For the text-containing cell, return its midpoint in [x, y] coordinate format. 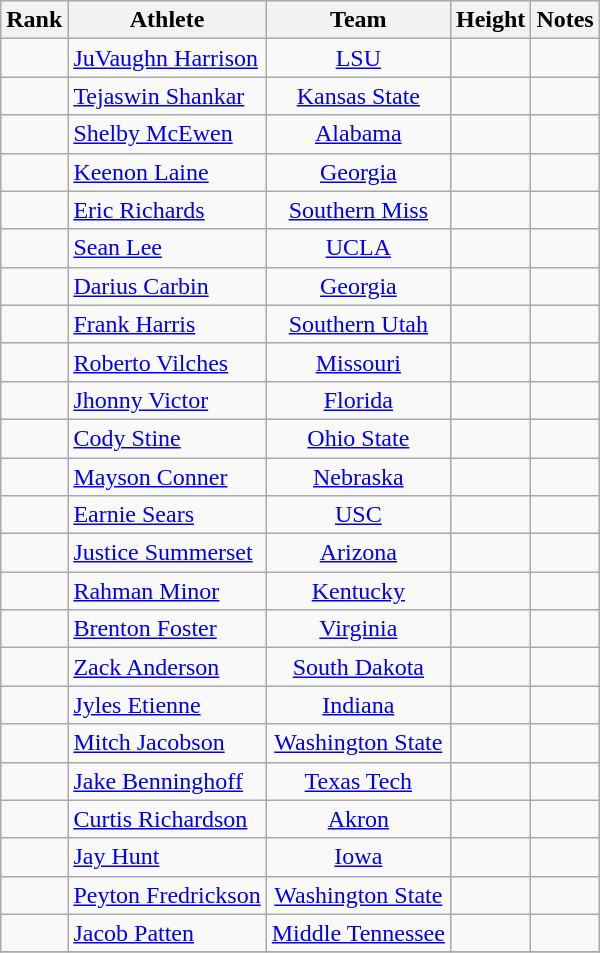
Sean Lee [167, 248]
Frank Harris [167, 324]
Roberto Vilches [167, 362]
JuVaughn Harrison [167, 58]
Keenon Laine [167, 172]
Curtis Richardson [167, 819]
Tejaswin Shankar [167, 96]
Eric Richards [167, 210]
Rank [34, 20]
Virginia [358, 629]
Athlete [167, 20]
Jyles Etienne [167, 705]
Height [490, 20]
Justice Summerset [167, 553]
Darius Carbin [167, 286]
Peyton Fredrickson [167, 895]
Southern Utah [358, 324]
Mayson Conner [167, 477]
Rahman Minor [167, 591]
Team [358, 20]
Missouri [358, 362]
Kentucky [358, 591]
Shelby McEwen [167, 134]
Akron [358, 819]
Alabama [358, 134]
UCLA [358, 248]
Iowa [358, 857]
Arizona [358, 553]
Ohio State [358, 438]
Zack Anderson [167, 667]
Cody Stine [167, 438]
Brenton Foster [167, 629]
Texas Tech [358, 781]
Middle Tennessee [358, 933]
South Dakota [358, 667]
Jake Benninghoff [167, 781]
Kansas State [358, 96]
Mitch Jacobson [167, 743]
Notes [565, 20]
Jacob Patten [167, 933]
Earnie Sears [167, 515]
Southern Miss [358, 210]
USC [358, 515]
LSU [358, 58]
Indiana [358, 705]
Florida [358, 400]
Nebraska [358, 477]
Jhonny Victor [167, 400]
Jay Hunt [167, 857]
